Find where the given text appears and provide that cell's center as [x, y] coordinate. 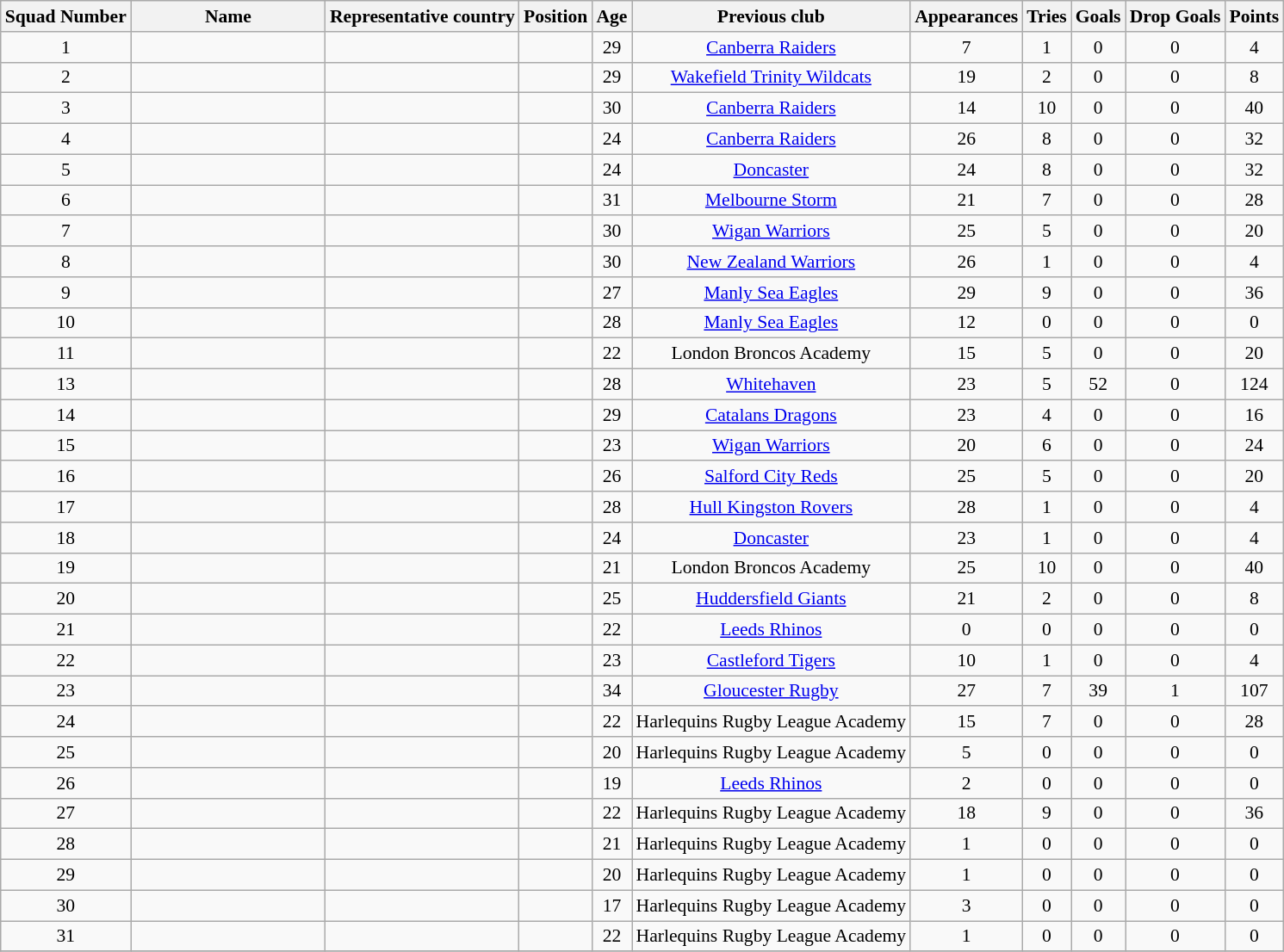
Gloucester Rugby [772, 691]
107 [1254, 691]
Position [555, 16]
124 [1254, 385]
Wakefield Trinity Wildcats [772, 77]
Previous club [772, 16]
12 [966, 323]
Hull Kingston Rovers [772, 507]
Goals [1099, 16]
Representative country [422, 16]
13 [65, 385]
Melbourne Storm [772, 201]
Name [228, 16]
New Zealand Warriors [772, 262]
Points [1254, 16]
Drop Goals [1175, 16]
52 [1099, 385]
Huddersfield Giants [772, 599]
Castleford Tigers [772, 660]
39 [1099, 691]
11 [65, 354]
Age [611, 16]
Whitehaven [772, 385]
Catalans Dragons [772, 415]
Appearances [966, 16]
Squad Number [65, 16]
Tries [1046, 16]
Salford City Reds [772, 477]
34 [611, 691]
